Pinpoint the cell where the given text exists, returning its (x, y) midpoint coordinate. 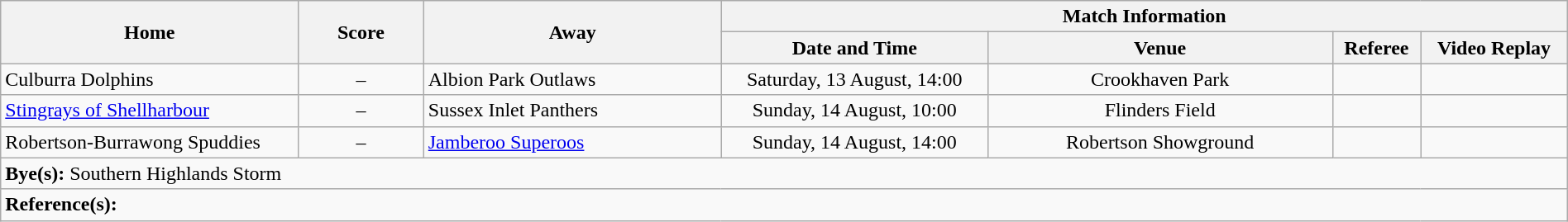
Date and Time (854, 48)
Score (361, 32)
Sussex Inlet Panthers (572, 111)
Video Replay (1494, 48)
Robertson Showground (1159, 142)
Away (572, 32)
Flinders Field (1159, 111)
Sunday, 14 August, 10:00 (854, 111)
Culburra Dolphins (150, 79)
Venue (1159, 48)
Crookhaven Park (1159, 79)
Referee (1376, 48)
Stingrays of Shellharbour (150, 111)
Reference(s): (784, 205)
Albion Park Outlaws (572, 79)
Jamberoo Superoos (572, 142)
Saturday, 13 August, 14:00 (854, 79)
Robertson-Burrawong Spuddies (150, 142)
Match Information (1145, 17)
Home (150, 32)
Bye(s): Southern Highlands Storm (784, 173)
Sunday, 14 August, 14:00 (854, 142)
